Search for the cell housing the specified text and yield its (x, y) center coordinate. 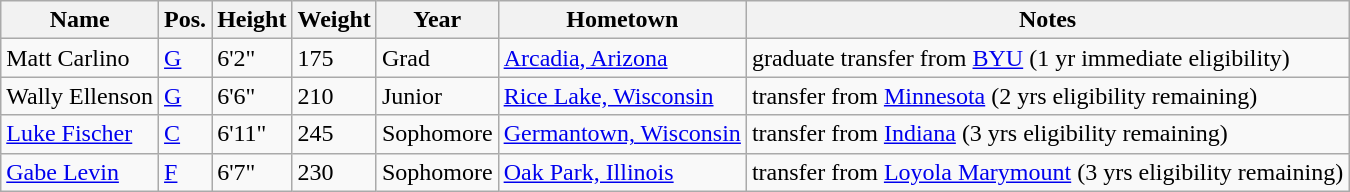
Oak Park, Illinois (622, 172)
transfer from Loyola Marymount (3 yrs eligibility remaining) (1047, 172)
Arcadia, Arizona (622, 58)
Wally Ellenson (80, 96)
210 (334, 96)
Matt Carlino (80, 58)
graduate transfer from BYU (1 yr immediate eligibility) (1047, 58)
Gabe Levin (80, 172)
transfer from Minnesota (2 yrs eligibility remaining) (1047, 96)
transfer from Indiana (3 yrs eligibility remaining) (1047, 134)
Year (437, 20)
175 (334, 58)
Germantown, Wisconsin (622, 134)
Hometown (622, 20)
Rice Lake, Wisconsin (622, 96)
230 (334, 172)
6'6" (252, 96)
6'2" (252, 58)
Name (80, 20)
Pos. (186, 20)
F (186, 172)
Grad (437, 58)
Weight (334, 20)
6'7" (252, 172)
Height (252, 20)
Junior (437, 96)
Luke Fischer (80, 134)
Notes (1047, 20)
C (186, 134)
245 (334, 134)
6'11" (252, 134)
